Search for the cell housing the specified text and yield its [X, Y] center coordinate. 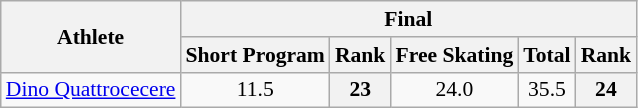
11.5 [254, 90]
Total [546, 55]
Final [408, 19]
Short Program [254, 55]
24.0 [454, 90]
24 [606, 90]
Dino Quattrocecere [91, 90]
Free Skating [454, 55]
23 [360, 90]
35.5 [546, 90]
Athlete [91, 36]
